Output the (X, Y) coordinate of the center of the cell containing the given text.  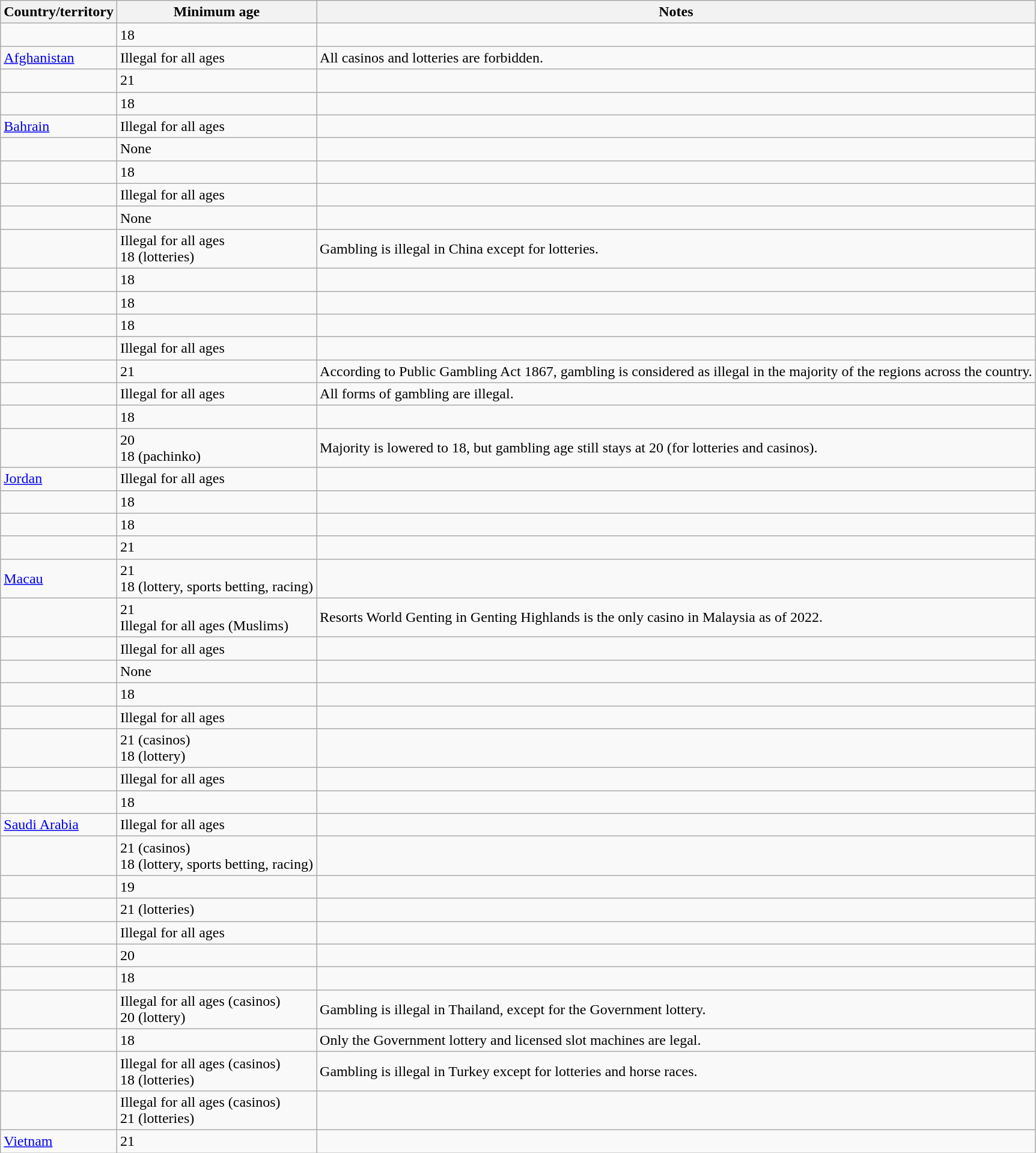
19 (216, 887)
Bahrain (59, 126)
21 (casinos)18 (lottery, sports betting, racing) (216, 856)
Afghanistan (59, 58)
Resorts World Genting in Genting Highlands is the only casino in Malaysia as of 2022. (677, 618)
Illegal for all ages (casinos) 18 (lotteries) (216, 1071)
Minimum age (216, 12)
2018 (pachinko) (216, 448)
Saudi Arabia (59, 825)
Vietnam (59, 1141)
21 18 (lottery, sports betting, racing) (216, 578)
Illegal for all ages18 (lotteries) (216, 249)
Majority is lowered to 18, but gambling age still stays at 20 (for lotteries and casinos). (677, 448)
Gambling is illegal in Thailand, except for the Government lottery. (677, 1009)
20 (216, 955)
Gambling is illegal in China except for lotteries. (677, 249)
All forms of gambling are illegal. (677, 394)
Notes (677, 12)
Jordan (59, 479)
21Illegal for all ages (Muslims) (216, 618)
Only the Government lottery and licensed slot machines are legal. (677, 1040)
Gambling is illegal in Turkey except for lotteries and horse races. (677, 1071)
Illegal for all ages (casinos)20 (lottery) (216, 1009)
All casinos and lotteries are forbidden. (677, 58)
Illegal for all ages (casinos) 21 (lotteries) (216, 1110)
According to Public Gambling Act 1867, gambling is considered as illegal in the majority of the regions across the country. (677, 371)
Country/territory (59, 12)
21 (lotteries) (216, 910)
Macau (59, 578)
21 (casinos)18 (lottery) (216, 749)
